From the cell containing the given text, extract its center point as (X, Y) coordinate. 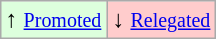
↓ Relegated (162, 20)
↑ Promoted (54, 20)
